For the text-containing cell, return its midpoint in (X, Y) coordinate format. 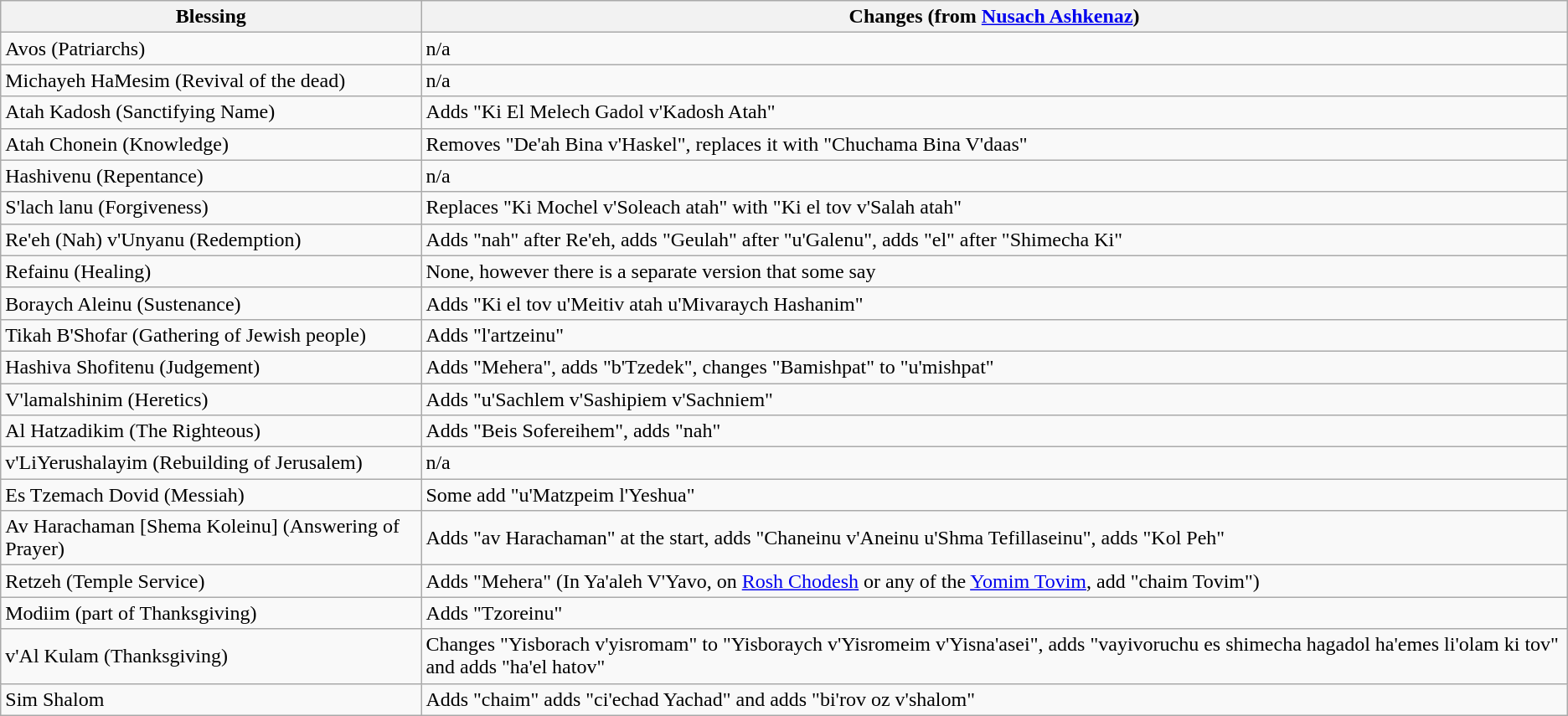
Modiim (part of Thanksgiving) (211, 613)
v'Al Kulam (Thanksgiving) (211, 657)
Boraych Aleinu (Sustenance) (211, 303)
Hashivenu (Repentance) (211, 176)
Adds "Tzoreinu" (994, 613)
Some add "u'Matzpeim l'Yeshua" (994, 495)
Refainu (Healing) (211, 271)
Adds "l'artzeinu" (994, 335)
Re'eh (Nah) v'Unyanu (Redemption) (211, 240)
Avos (Patriarchs) (211, 49)
Adds "Ki el tov u'Meitiv atah u'Mivaraych Hashanim" (994, 303)
Atah Chonein (Knowledge) (211, 144)
Sim Shalom (211, 699)
v'LiYerushalayim (Rebuilding of Jerusalem) (211, 463)
Al Hatzadikim (The Righteous) (211, 431)
Blessing (211, 17)
Michayeh HaMesim (Revival of the dead) (211, 80)
Adds "Mehera" (In Ya'aleh V'Yavo, on Rosh Chodesh or any of the Yomim Tovim, add "chaim Tovim") (994, 581)
Retzeh (Temple Service) (211, 581)
Adds "Ki El Melech Gadol v'Kadosh Atah" (994, 112)
Adds "u'Sachlem v'Sashipiem v'Sachniem" (994, 399)
Es Tzemach Dovid (Messiah) (211, 495)
Removes "De'ah Bina v'Haskel", replaces it with "Chuchama Bina V'daas" (994, 144)
None, however there is a separate version that some say (994, 271)
Replaces "Ki Mochel v'Soleach atah" with "Ki el tov v'Salah atah" (994, 208)
Tikah B'Shofar (Gathering of Jewish people) (211, 335)
Changes (from Nusach Ashkenaz) (994, 17)
Adds "Mehera", adds "b'Tzedek", changes "Bamishpat" to "u'mishpat" (994, 367)
S'lach lanu (Forgiveness) (211, 208)
V'lamalshinim (Heretics) (211, 399)
Adds "nah" after Re'eh, adds "Geulah" after "u'Galenu", adds "el" after "Shimecha Ki" (994, 240)
Adds "chaim" adds "ci'echad Yachad" and adds "bi'rov oz v'shalom" (994, 699)
Hashiva Shofitenu (Judgement) (211, 367)
Adds "Beis Sofereihem", adds "nah" (994, 431)
Adds "av Harachaman" at the start, adds "Chaneinu v'Aneinu u'Shma Tefillaseinu", adds "Kol Peh" (994, 538)
Av Harachaman [Shema Koleinu] (Answering of Prayer) (211, 538)
Atah Kadosh (Sanctifying Name) (211, 112)
